Find where the given text appears and provide that cell's center as (x, y) coordinate. 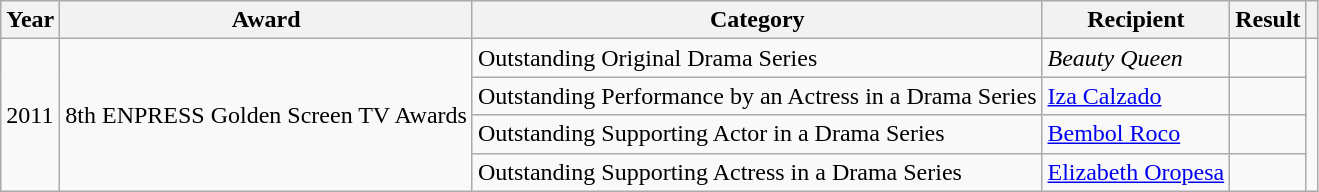
Bembol Roco (1136, 134)
Year (30, 20)
Outstanding Supporting Actor in a Drama Series (757, 134)
Category (757, 20)
Iza Calzado (1136, 96)
Result (1268, 20)
Outstanding Original Drama Series (757, 58)
8th ENPRESS Golden Screen TV Awards (266, 115)
Recipient (1136, 20)
Outstanding Performance by an Actress in a Drama Series (757, 96)
Elizabeth Oropesa (1136, 172)
2011 (30, 115)
Award (266, 20)
Outstanding Supporting Actress in a Drama Series (757, 172)
Beauty Queen (1136, 58)
